Search for the cell housing the specified text and yield its (x, y) center coordinate. 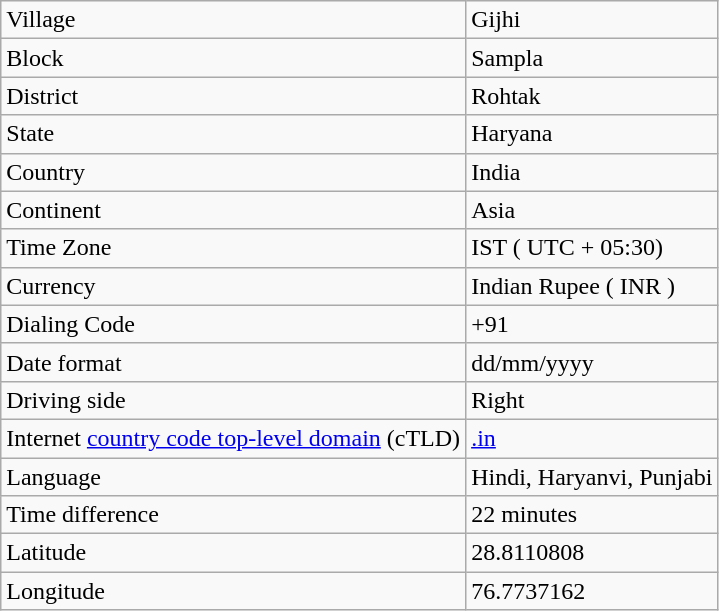
Dialing Code (234, 324)
dd/mm/yyyy (592, 362)
Time Zone (234, 248)
Haryana (592, 134)
Latitude (234, 553)
Driving side (234, 400)
76.7737162 (592, 591)
Right (592, 400)
Country (234, 172)
Gijhi (592, 20)
Indian Rupee ( INR ) (592, 286)
Longitude (234, 591)
+91 (592, 324)
Rohtak (592, 96)
IST ( UTC + 05:30) (592, 248)
Village (234, 20)
Asia (592, 210)
Currency (234, 286)
22 minutes (592, 515)
District (234, 96)
Date format (234, 362)
Block (234, 58)
Language (234, 477)
.in (592, 438)
State (234, 134)
India (592, 172)
Hindi, Haryanvi, Punjabi (592, 477)
Sampla (592, 58)
Internet country code top-level domain (cTLD) (234, 438)
28.8110808 (592, 553)
Continent (234, 210)
Time difference (234, 515)
